Capture the cell that displays the provided text and extract its (x, y) central coordinate. 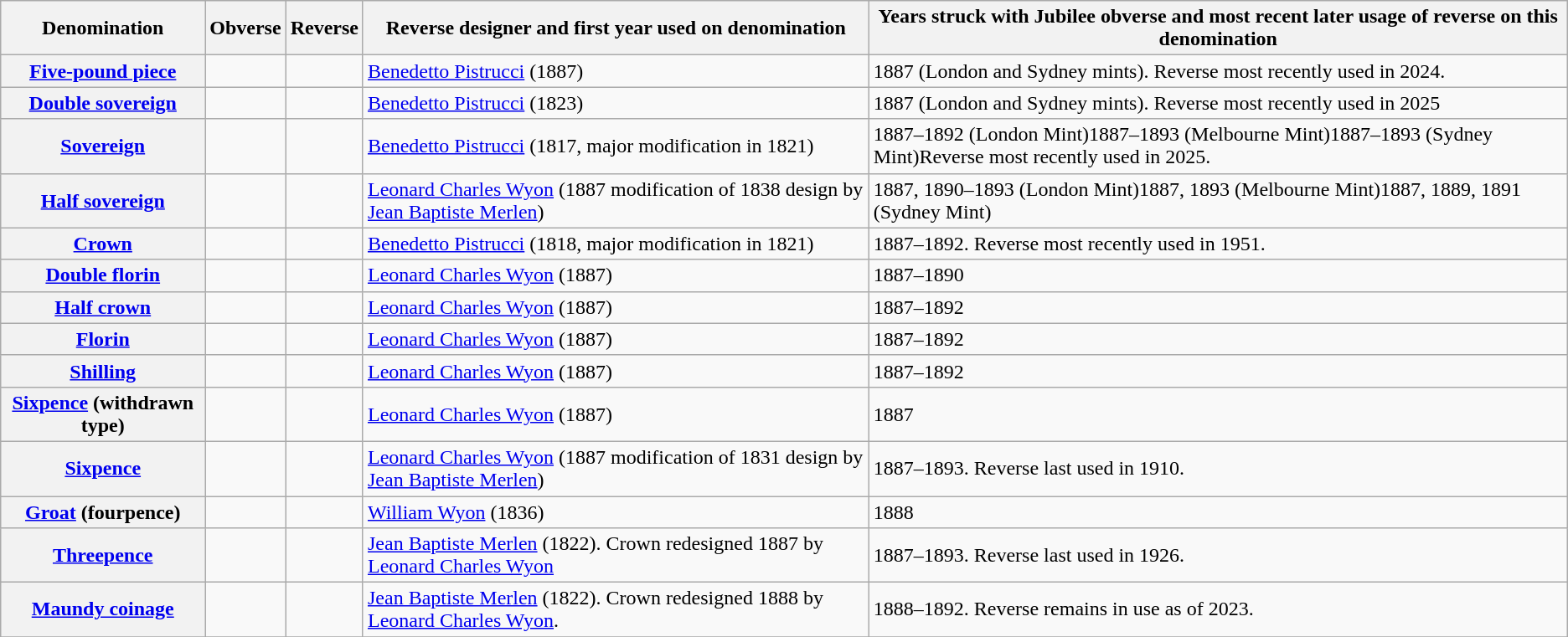
Leonard Charles Wyon (1887 modification of 1831 design by Jean Baptiste Merlen) (616, 469)
Obverse (245, 28)
Reverse designer and first year used on denomination (616, 28)
Maundy coinage (103, 609)
Double sovereign (103, 103)
1888 (1218, 511)
Reverse (324, 28)
Half crown (103, 307)
Benedetto Pistrucci (1887) (616, 71)
1887–1892. Reverse most recently used in 1951. (1218, 244)
Sovereign (103, 146)
Sixpence (withdrawn type) (103, 414)
Half sovereign (103, 201)
Threepence (103, 556)
1887–1890 (1218, 275)
Benedetto Pistrucci (1817, major modification in 1821) (616, 146)
Shilling (103, 371)
Five-pound piece (103, 71)
1887 (London and Sydney mints). Reverse most recently used in 2024. (1218, 71)
1887 (London and Sydney mints). Reverse most recently used in 2025 (1218, 103)
1887–1892 (London Mint)1887–1893 (Melbourne Mint)1887–1893 (Sydney Mint)Reverse most recently used in 2025. (1218, 146)
Sixpence (103, 469)
Double florin (103, 275)
Denomination (103, 28)
1887–1893. Reverse last used in 1926. (1218, 556)
1887, 1890–1893 (London Mint)1887, 1893 (Melbourne Mint)1887, 1889, 1891 (Sydney Mint) (1218, 201)
Groat (fourpence) (103, 511)
Jean Baptiste Merlen (1822). Crown redesigned 1888 by Leonard Charles Wyon. (616, 609)
1887 (1218, 414)
Benedetto Pistrucci (1823) (616, 103)
1887–1893. Reverse last used in 1910. (1218, 469)
Benedetto Pistrucci (1818, major modification in 1821) (616, 244)
1888–1892. Reverse remains in use as of 2023. (1218, 609)
Jean Baptiste Merlen (1822). Crown redesigned 1887 by Leonard Charles Wyon (616, 556)
William Wyon (1836) (616, 511)
Florin (103, 339)
Leonard Charles Wyon (1887 modification of 1838 design by Jean Baptiste Merlen) (616, 201)
Crown (103, 244)
Years struck with Jubilee obverse and most recent later usage of reverse on this denomination (1218, 28)
